Detect which cell encompasses the target text, then output its [x, y] center coordinate. 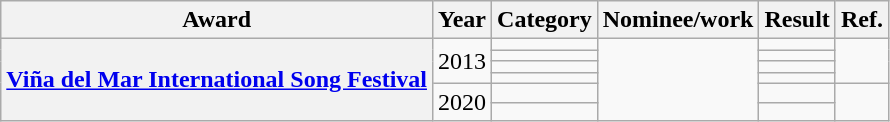
Ref. [862, 20]
Category [545, 20]
Nominee/work [678, 20]
2020 [462, 102]
Award [217, 20]
Viña del Mar International Song Festival [217, 80]
Result [797, 20]
Year [462, 20]
2013 [462, 61]
